Extract the (X, Y) coordinate from the center of the cell holding the provided text.  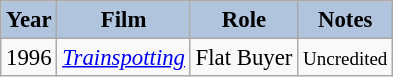
Year (29, 20)
Trainspotting (124, 58)
1996 (29, 58)
Uncredited (346, 58)
Notes (346, 20)
Flat Buyer (244, 58)
Film (124, 20)
Role (244, 20)
